Provide the [X, Y] coordinate of the cell's center where the given text is located.  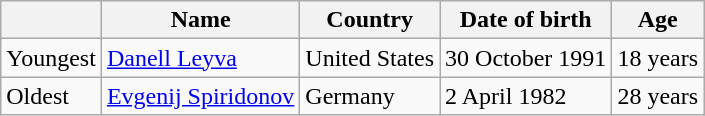
2 April 1982 [526, 96]
Youngest [52, 58]
30 October 1991 [526, 58]
Germany [370, 96]
Date of birth [526, 20]
18 years [658, 58]
Age [658, 20]
28 years [658, 96]
United States [370, 58]
Danell Leyva [200, 58]
Name [200, 20]
Country [370, 20]
Oldest [52, 96]
Evgenij Spiridonov [200, 96]
